Identify which cell holds the provided text, then report its (X, Y) central coordinate. 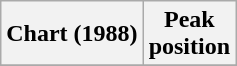
Peak position (189, 34)
Chart (1988) (72, 34)
